Provide the (X, Y) coordinate of the cell's center where the given text is located.  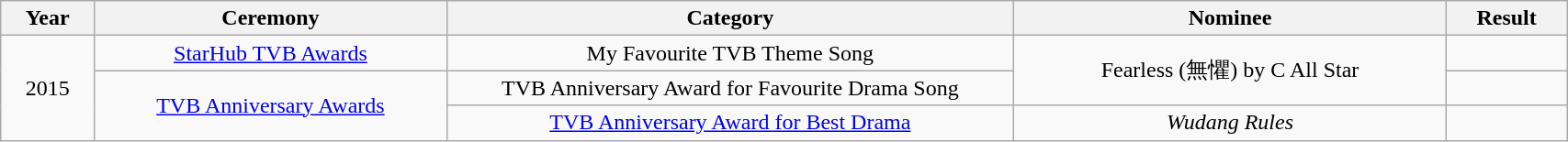
TVB Anniversary Award for Best Drama (729, 123)
TVB Anniversary Awards (271, 105)
Result (1506, 18)
TVB Anniversary Award for Favourite Drama Song (729, 88)
Wudang Rules (1229, 123)
My Favourite TVB Theme Song (729, 53)
Fearless (無懼) by C All Star (1229, 71)
Ceremony (271, 18)
Year (48, 18)
StarHub TVB Awards (271, 53)
Nominee (1229, 18)
Category (729, 18)
2015 (48, 88)
